Extract the (X, Y) coordinate from the center of the cell holding the provided text.  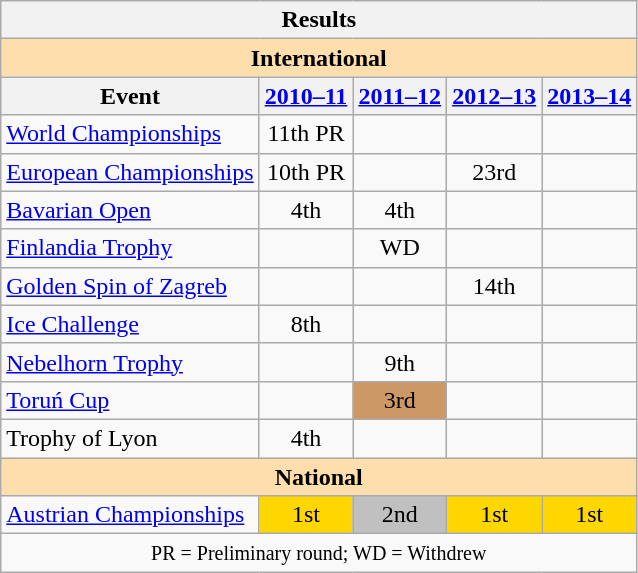
Trophy of Lyon (130, 438)
World Championships (130, 134)
Event (130, 96)
23rd (494, 172)
Austrian Championships (130, 515)
Finlandia Trophy (130, 248)
Toruń Cup (130, 400)
2010–11 (306, 96)
2013–14 (590, 96)
9th (400, 362)
International (319, 58)
Ice Challenge (130, 324)
2012–13 (494, 96)
WD (400, 248)
3rd (400, 400)
European Championships (130, 172)
Golden Spin of Zagreb (130, 286)
8th (306, 324)
2011–12 (400, 96)
National (319, 477)
PR = Preliminary round; WD = Withdrew (319, 553)
11th PR (306, 134)
14th (494, 286)
Nebelhorn Trophy (130, 362)
10th PR (306, 172)
2nd (400, 515)
Results (319, 20)
Bavarian Open (130, 210)
